Scan for the cell matching the given text and deliver its (x, y) coordinate at center. 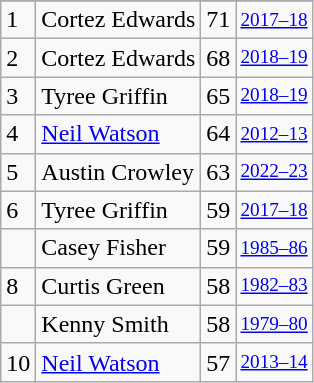
4 (18, 134)
64 (218, 134)
8 (18, 286)
Curtis Green (118, 286)
68 (218, 58)
1 (18, 20)
10 (18, 362)
5 (18, 172)
1979–80 (274, 324)
2012–13 (274, 134)
6 (18, 210)
1985–86 (274, 248)
3 (18, 96)
57 (218, 362)
63 (218, 172)
2 (18, 58)
Casey Fisher (118, 248)
Austin Crowley (118, 172)
1982–83 (274, 286)
71 (218, 20)
2022–23 (274, 172)
65 (218, 96)
2013–14 (274, 362)
Kenny Smith (118, 324)
